Pinpoint the cell where the given text exists, returning its (X, Y) midpoint coordinate. 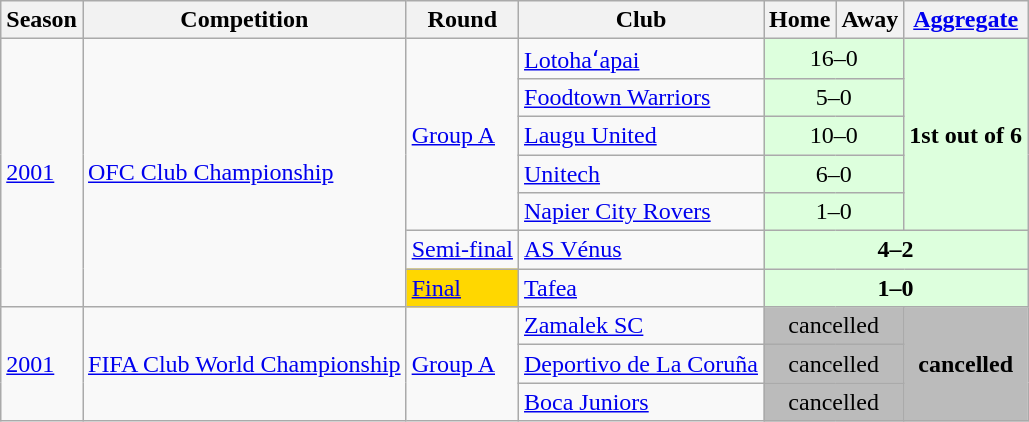
Boca Juniors (642, 402)
FIFA Club World Championship (244, 364)
AS Vénus (642, 250)
Tafea (642, 288)
Zamalek SC (642, 326)
Semi-final (462, 250)
5–0 (834, 97)
Napier City Rovers (642, 212)
Away (870, 20)
OFC Club Championship (244, 173)
Competition (244, 20)
6–0 (834, 173)
Round (462, 20)
Home (800, 20)
Club (642, 20)
Unitech (642, 173)
Season (42, 20)
10–0 (834, 135)
Final (462, 288)
Deportivo de La Coruña (642, 364)
1st out of 6 (966, 135)
Aggregate (966, 20)
Lotohaʻapai (642, 59)
16–0 (834, 59)
Laugu United (642, 135)
4–2 (896, 250)
Foodtown Warriors (642, 97)
